Locate the cell with the specified text and output its (X, Y) center coordinate. 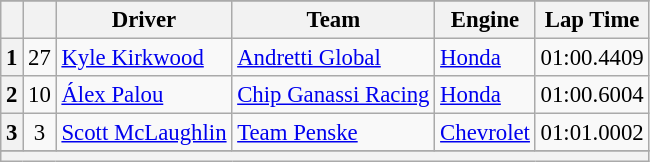
Álex Palou (144, 95)
Chevrolet (485, 133)
Engine (485, 20)
Team (334, 20)
Driver (144, 20)
01:00.4409 (592, 58)
Scott McLaughlin (144, 133)
10 (40, 95)
1 (12, 58)
Kyle Kirkwood (144, 58)
2 (12, 95)
Chip Ganassi Racing (334, 95)
Team Penske (334, 133)
01:01.0002 (592, 133)
01:00.6004 (592, 95)
Andretti Global (334, 58)
27 (40, 58)
Lap Time (592, 20)
